For the text-containing cell, return its midpoint in (X, Y) coordinate format. 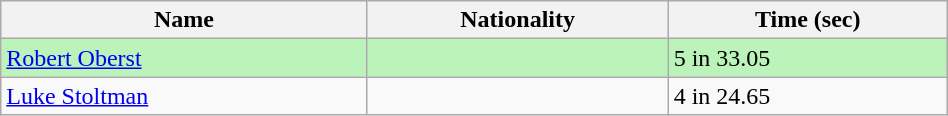
Luke Stoltman (184, 96)
Nationality (518, 20)
4 in 24.65 (808, 96)
Time (sec) (808, 20)
Robert Oberst (184, 58)
Name (184, 20)
5 in 33.05 (808, 58)
